Find where the given text appears and provide that cell's center as [X, Y] coordinate. 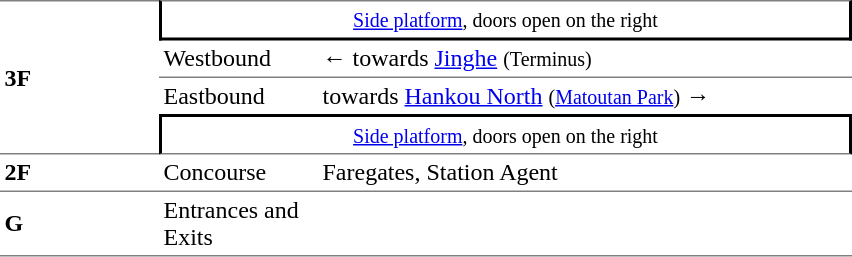
Concourse [238, 173]
Westbound [238, 58]
G [80, 224]
← towards Jinghe (Terminus) [585, 58]
Eastbound [238, 95]
3F [80, 77]
Entrances and Exits [238, 224]
2F [80, 173]
towards Hankou North (Matoutan Park) → [585, 95]
Faregates, Station Agent [585, 173]
